Pinpoint the cell where the given text exists, returning its (x, y) midpoint coordinate. 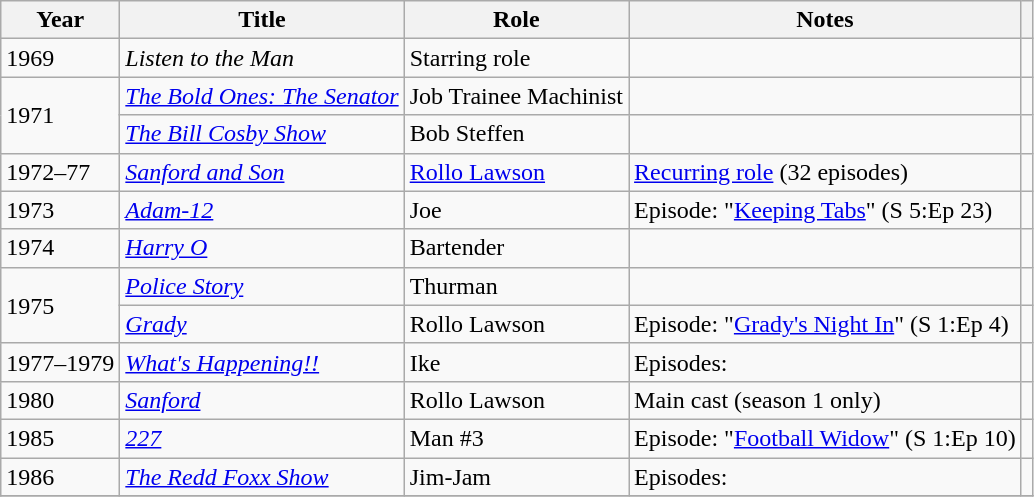
Sanford (262, 400)
227 (262, 438)
The Bold Ones: The Senator (262, 96)
1986 (60, 477)
Sanford and Son (262, 172)
Year (60, 20)
Joe (516, 210)
1971 (60, 115)
What's Happening!! (262, 362)
1973 (60, 210)
1969 (60, 58)
Title (262, 20)
Bob Steffen (516, 134)
The Redd Foxx Show (262, 477)
Man #3 (516, 438)
Bartender (516, 248)
Episode: "Football Widow" (S 1:Ep 10) (826, 438)
Recurring role (32 episodes) (826, 172)
Listen to the Man (262, 58)
Notes (826, 20)
1972–77 (60, 172)
Job Trainee Machinist (516, 96)
Episode: "Keeping Tabs" (S 5:Ep 23) (826, 210)
1974 (60, 248)
1975 (60, 305)
The Bill Cosby Show (262, 134)
Grady (262, 324)
Adam-12 (262, 210)
Police Story (262, 286)
Thurman (516, 286)
Jim-Jam (516, 477)
1985 (60, 438)
1977–1979 (60, 362)
Episode: "Grady's Night In" (S 1:Ep 4) (826, 324)
Main cast (season 1 only) (826, 400)
Harry O (262, 248)
Role (516, 20)
Ike (516, 362)
Starring role (516, 58)
1980 (60, 400)
